Provide the (X, Y) coordinate of the cell's center where the given text is located.  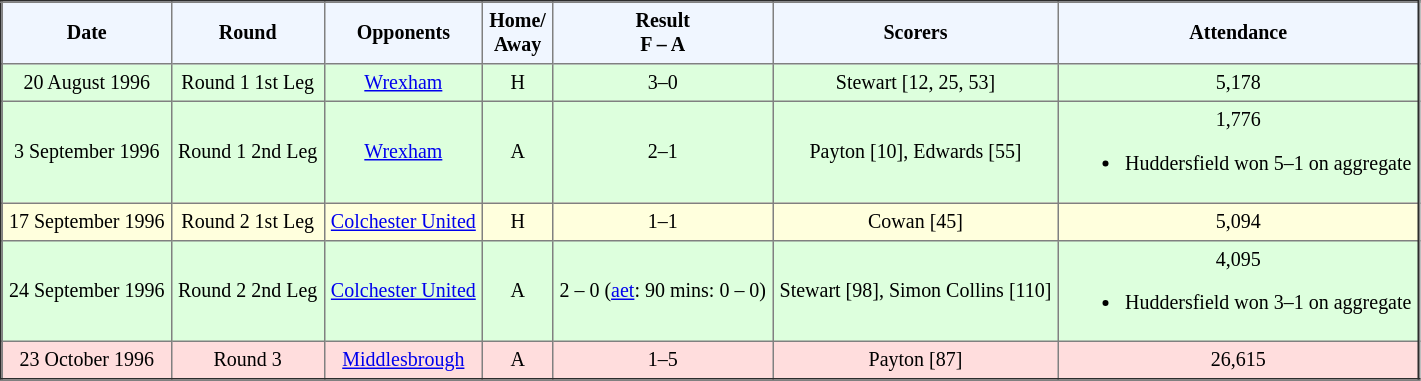
1–5 (663, 361)
23 October 1996 (87, 361)
26,615 (1238, 361)
5,094 (1238, 222)
5,178 (1238, 83)
20 August 1996 (87, 83)
Middlesbrough (403, 361)
Scorers (916, 33)
17 September 1996 (87, 222)
Round 3 (248, 361)
1–1 (663, 222)
Round 2 1st Leg (248, 222)
Opponents (403, 33)
24 September 1996 (87, 290)
Home/Away (518, 33)
Round (248, 33)
3 September 1996 (87, 152)
3–0 (663, 83)
2–1 (663, 152)
Attendance (1238, 33)
Round 1 1st Leg (248, 83)
ResultF – A (663, 33)
Stewart [98], Simon Collins [110] (916, 290)
1,776Huddersfield won 5–1 on aggregate (1238, 152)
Round 1 2nd Leg (248, 152)
Stewart [12, 25, 53] (916, 83)
2 – 0 (aet: 90 mins: 0 – 0) (663, 290)
4,095Huddersfield won 3–1 on aggregate (1238, 290)
Date (87, 33)
Payton [10], Edwards [55] (916, 152)
Payton [87] (916, 361)
Round 2 2nd Leg (248, 290)
Cowan [45] (916, 222)
